Determine the [x, y] coordinate at the center of the cell enclosing the given text.  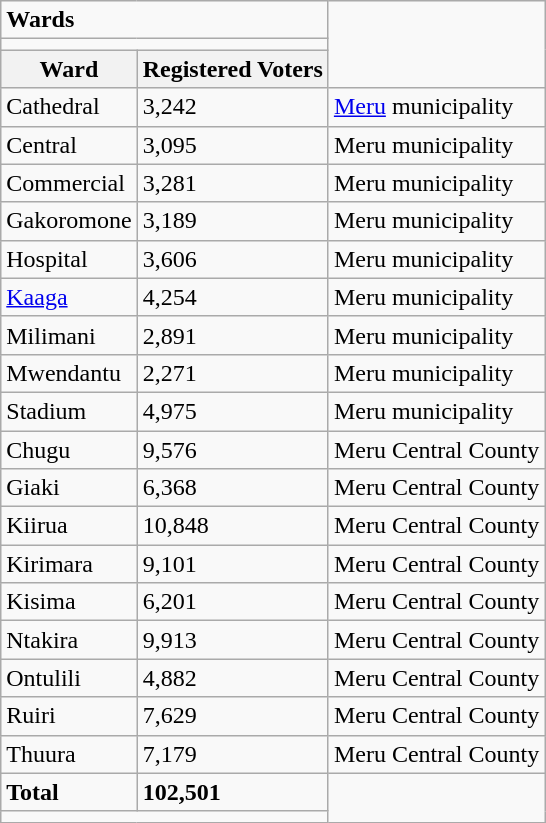
102,501 [232, 792]
3,095 [232, 145]
Chugu [69, 449]
Cathedral [69, 107]
Ontulili [69, 678]
10,848 [232, 526]
7,179 [232, 754]
4,882 [232, 678]
Ward [69, 69]
3,281 [232, 183]
Kirimara [69, 564]
Kiirua [69, 526]
Stadium [69, 411]
Mwendantu [69, 373]
Commercial [69, 183]
Thuura [69, 754]
Total [69, 792]
Ruiri [69, 716]
Registered Voters [232, 69]
9,101 [232, 564]
Kisima [69, 602]
6,368 [232, 488]
Gakoromone [69, 221]
Hospital [69, 259]
4,975 [232, 411]
Central [69, 145]
Milimani [69, 335]
3,242 [232, 107]
Wards [165, 20]
Kaaga [69, 297]
9,913 [232, 640]
Giaki [69, 488]
2,891 [232, 335]
3,189 [232, 221]
2,271 [232, 373]
Ntakira [69, 640]
6,201 [232, 602]
4,254 [232, 297]
7,629 [232, 716]
9,576 [232, 449]
3,606 [232, 259]
